Find where the given text appears and provide that cell's center as [X, Y] coordinate. 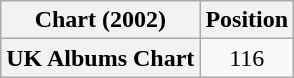
Position [247, 20]
116 [247, 58]
Chart (2002) [100, 20]
UK Albums Chart [100, 58]
